Provide the [x, y] coordinate of the cell's center where the given text is located.  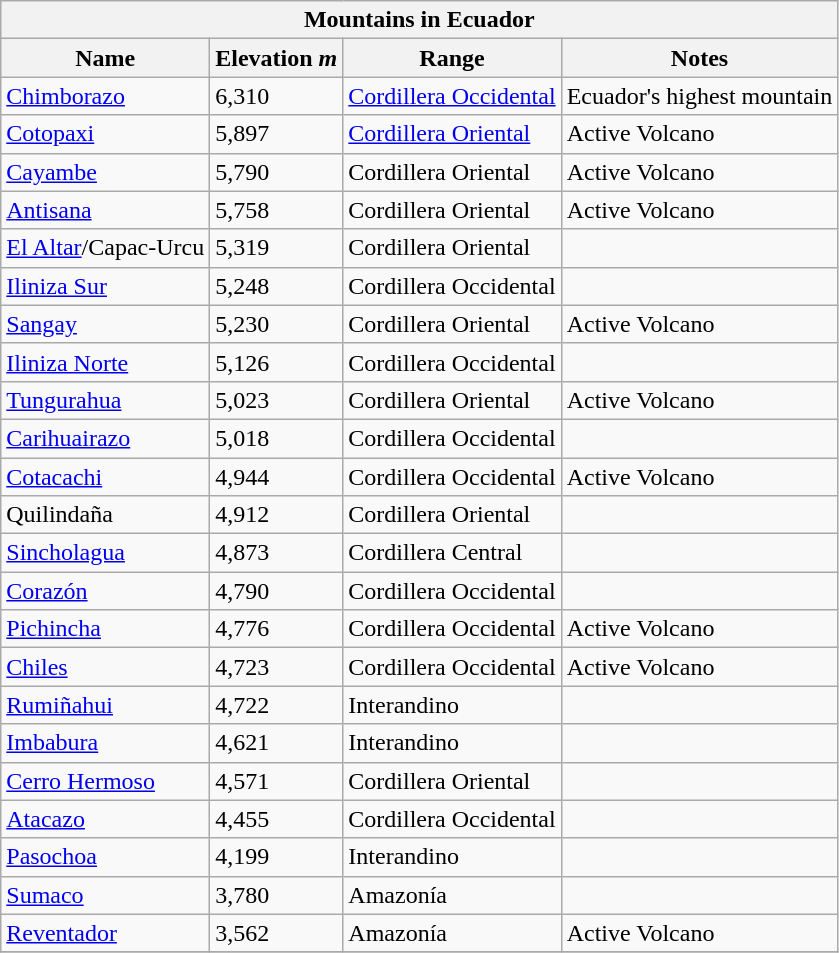
Reventador [106, 933]
Tungurahua [106, 400]
Cotacachi [106, 477]
4,776 [276, 629]
Chimborazo [106, 96]
Atacazo [106, 819]
4,621 [276, 743]
Sincholagua [106, 553]
Chiles [106, 667]
Sumaco [106, 895]
Cayambe [106, 172]
Sangay [106, 324]
4,790 [276, 591]
Pichincha [106, 629]
5,126 [276, 362]
4,455 [276, 819]
4,723 [276, 667]
Carihuairazo [106, 438]
Name [106, 58]
El Altar/Capac-Urcu [106, 248]
Mountains in Ecuador [420, 20]
5,790 [276, 172]
3,562 [276, 933]
Pasochoa [106, 857]
Cordillera Central [452, 553]
Antisana [106, 210]
Notes [700, 58]
Rumiñahui [106, 705]
5,897 [276, 134]
5,319 [276, 248]
5,248 [276, 286]
5,230 [276, 324]
4,199 [276, 857]
4,873 [276, 553]
Iliniza Norte [106, 362]
Quilindaña [106, 515]
Elevation m [276, 58]
6,310 [276, 96]
Ecuador's highest mountain [700, 96]
5,023 [276, 400]
5,758 [276, 210]
4,571 [276, 781]
4,722 [276, 705]
5,018 [276, 438]
Imbabura [106, 743]
Iliniza Sur [106, 286]
3,780 [276, 895]
Cerro Hermoso [106, 781]
Range [452, 58]
4,912 [276, 515]
Corazón [106, 591]
Cotopaxi [106, 134]
4,944 [276, 477]
